Pinpoint the cell where the given text exists, returning its (X, Y) midpoint coordinate. 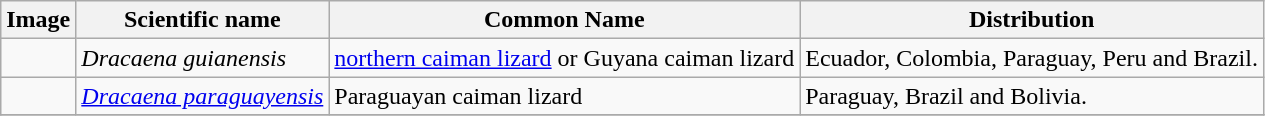
Scientific name (202, 20)
Dracaena paraguayensis (202, 96)
Dracaena guianensis (202, 58)
Image (38, 20)
Paraguayan caiman lizard (564, 96)
Common Name (564, 20)
Ecuador, Colombia, Paraguay, Peru and Brazil. (1032, 58)
Distribution (1032, 20)
northern caiman lizard or Guyana caiman lizard (564, 58)
Paraguay, Brazil and Bolivia. (1032, 96)
